Determine the (X, Y) coordinate at the center of the cell enclosing the given text.  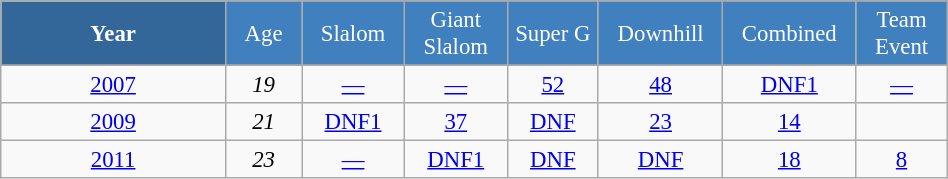
37 (456, 122)
Combined (790, 34)
2011 (114, 160)
14 (790, 122)
2007 (114, 85)
GiantSlalom (456, 34)
Downhill (660, 34)
Super G (552, 34)
Year (114, 34)
48 (660, 85)
Team Event (902, 34)
Slalom (354, 34)
52 (552, 85)
Age (263, 34)
8 (902, 160)
21 (263, 122)
19 (263, 85)
2009 (114, 122)
18 (790, 160)
